For the text-containing cell, return its midpoint in [X, Y] coordinate format. 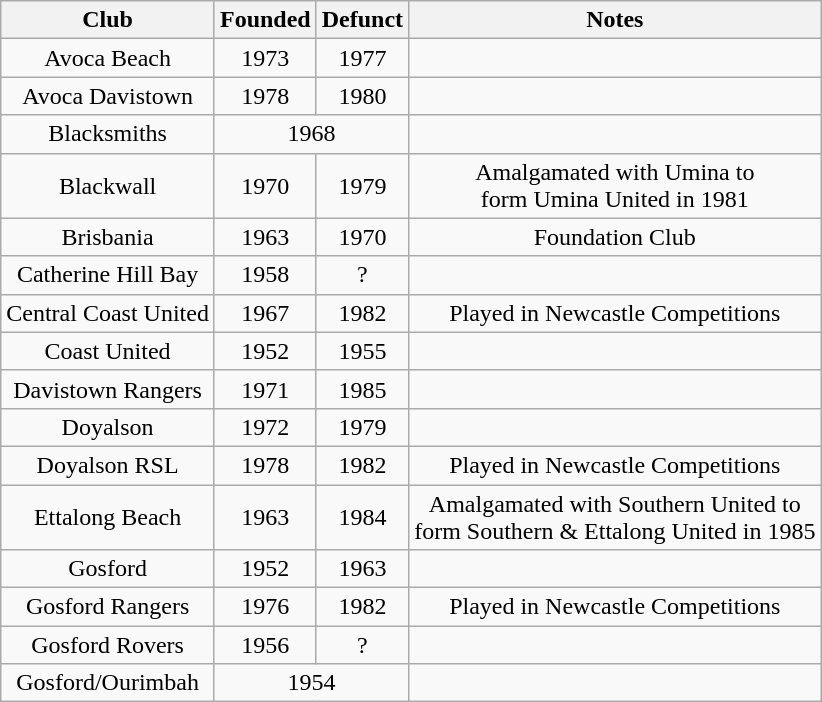
Amalgamated with Umina to form Umina United in 1981 [615, 186]
Avoca Davistown [108, 96]
Catherine Hill Bay [108, 275]
1984 [362, 516]
Blacksmiths [108, 134]
Doyalson RSL [108, 465]
1955 [362, 351]
Coast United [108, 351]
Notes [615, 20]
Gosford/Ourimbah [108, 683]
1954 [311, 683]
Brisbania [108, 237]
Ettalong Beach [108, 516]
Defunct [362, 20]
Avoca Beach [108, 58]
1958 [265, 275]
1956 [265, 645]
Gosford Rovers [108, 645]
1971 [265, 389]
1972 [265, 427]
1985 [362, 389]
1977 [362, 58]
Central Coast United [108, 313]
Davistown Rangers [108, 389]
Gosford [108, 569]
Gosford Rangers [108, 607]
Foundation Club [615, 237]
1976 [265, 607]
Founded [265, 20]
1967 [265, 313]
1968 [311, 134]
Doyalson [108, 427]
Club [108, 20]
1980 [362, 96]
Amalgamated with Southern United to form Southern & Ettalong United in 1985 [615, 516]
1973 [265, 58]
Blackwall [108, 186]
